Locate the cell with the specified text and output its [X, Y] center coordinate. 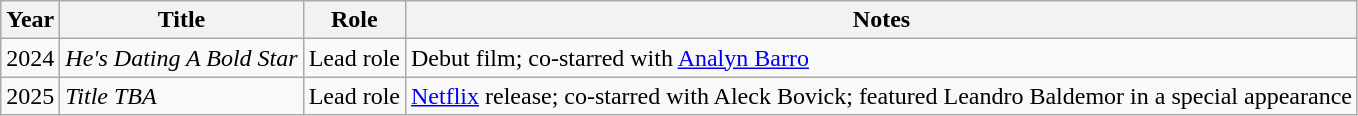
2024 [30, 58]
Role [354, 20]
Notes [881, 20]
He's Dating A Bold Star [182, 58]
2025 [30, 96]
Title TBA [182, 96]
Year [30, 20]
Netflix release; co-starred with Aleck Bovick; featured Leandro Baldemor in a special appearance [881, 96]
Title [182, 20]
Debut film; co-starred with Analyn Barro [881, 58]
